Detect which cell encompasses the target text, then output its [X, Y] center coordinate. 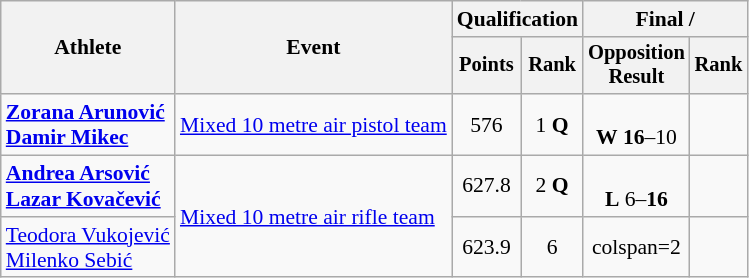
Qualification [518, 19]
627.8 [486, 186]
6 [552, 248]
Athlete [88, 48]
623.9 [486, 248]
OppositionResult [636, 66]
1 Q [552, 124]
Points [486, 66]
Event [314, 48]
Zorana ArunovićDamir Mikec [88, 124]
colspan=2 [636, 248]
W 16–10 [636, 124]
Teodora VukojevićMilenko Sebić [88, 248]
Final / [665, 19]
Mixed 10 metre air pistol team [314, 124]
Andrea ArsovićLazar Kovačević [88, 186]
576 [486, 124]
Mixed 10 metre air rifle team [314, 217]
L 6–16 [636, 186]
2 Q [552, 186]
